For the text-containing cell, return its midpoint in [X, Y] coordinate format. 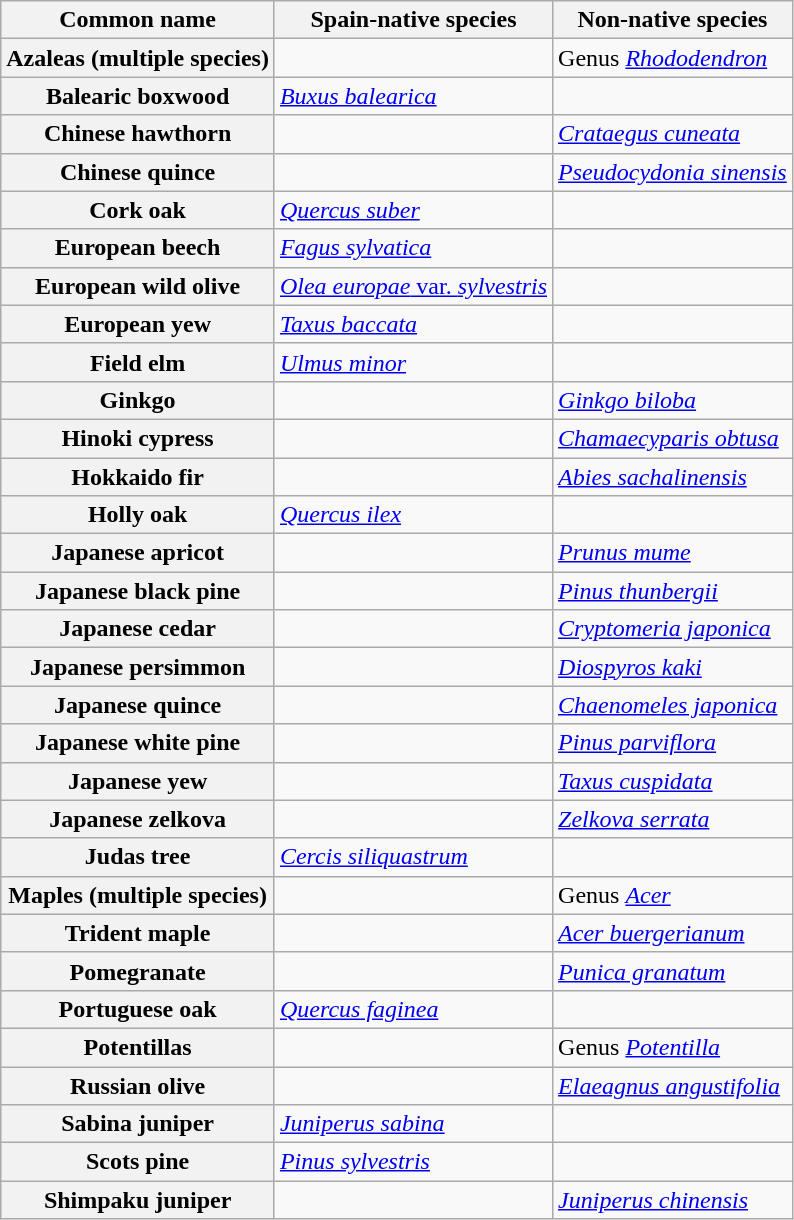
Pseudocydonia sinensis [673, 172]
Trident maple [138, 933]
Maples (multiple species) [138, 895]
Abies sachalinensis [673, 477]
Japanese apricot [138, 553]
Diospyros kaki [673, 667]
Ulmus minor [413, 362]
Juniperus sabina [413, 1124]
Japanese zelkova [138, 819]
Zelkova serrata [673, 819]
Japanese quince [138, 705]
Chinese hawthorn [138, 134]
Pinus parviflora [673, 743]
European wild olive [138, 286]
Holly oak [138, 515]
Juniperus chinensis [673, 1200]
Chinese quince [138, 172]
Elaeagnus angustifolia [673, 1085]
Pinus sylvestris [413, 1162]
Ginkgo [138, 400]
Buxus balearica [413, 96]
Field elm [138, 362]
Genus Acer [673, 895]
European beech [138, 248]
Scots pine [138, 1162]
Quercus suber [413, 210]
Russian olive [138, 1085]
Potentillas [138, 1047]
Azaleas (multiple species) [138, 58]
Judas tree [138, 857]
Common name [138, 20]
Olea europae var. sylvestris [413, 286]
Punica granatum [673, 971]
Japanese persimmon [138, 667]
Genus Rhododendron [673, 58]
Acer buergerianum [673, 933]
Cercis siliquastrum [413, 857]
Sabina juniper [138, 1124]
Japanese white pine [138, 743]
Genus Potentilla [673, 1047]
Cryptomeria japonica [673, 629]
Pinus thunbergii [673, 591]
Taxus baccata [413, 324]
Japanese yew [138, 781]
Fagus sylvatica [413, 248]
Balearic boxwood [138, 96]
Crataegus cuneata [673, 134]
Japanese cedar [138, 629]
Ginkgo biloba [673, 400]
Spain-native species [413, 20]
Chaenomeles japonica [673, 705]
Cork oak [138, 210]
Quercus ilex [413, 515]
Portuguese oak [138, 1009]
Pomegranate [138, 971]
Non-native species [673, 20]
Taxus cuspidata [673, 781]
Hokkaido fir [138, 477]
Hinoki cypress [138, 438]
Quercus faginea [413, 1009]
European yew [138, 324]
Chamaecyparis obtusa [673, 438]
Prunus mume [673, 553]
Shimpaku juniper [138, 1200]
Japanese black pine [138, 591]
